Detect which cell encompasses the target text, then output its [x, y] center coordinate. 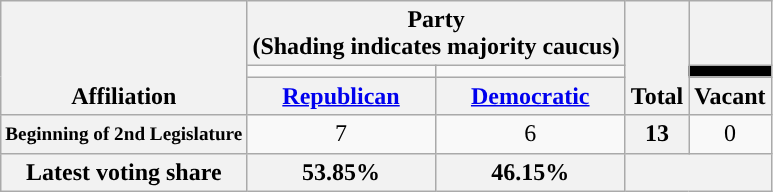
7 [341, 134]
0 [730, 134]
6 [530, 134]
Vacant [730, 96]
Latest voting share [124, 172]
Affiliation [124, 58]
Party (Shading indicates majority caucus) [436, 34]
Total [657, 58]
Democratic [530, 96]
Republican [341, 96]
13 [657, 134]
Beginning of 2nd Legislature [124, 134]
53.85% [341, 172]
46.15% [530, 172]
